Capture the cell that displays the provided text and extract its [X, Y] central coordinate. 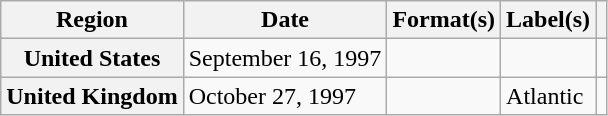
United States [92, 58]
Atlantic [548, 96]
Label(s) [548, 20]
Region [92, 20]
Date [285, 20]
October 27, 1997 [285, 96]
September 16, 1997 [285, 58]
Format(s) [444, 20]
United Kingdom [92, 96]
